Detect which cell encompasses the target text, then output its (X, Y) center coordinate. 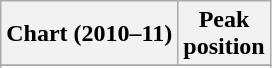
Peakposition (224, 34)
Chart (2010–11) (90, 34)
